Return the (x, y) coordinate for the center point of the cell that contains the specified text.  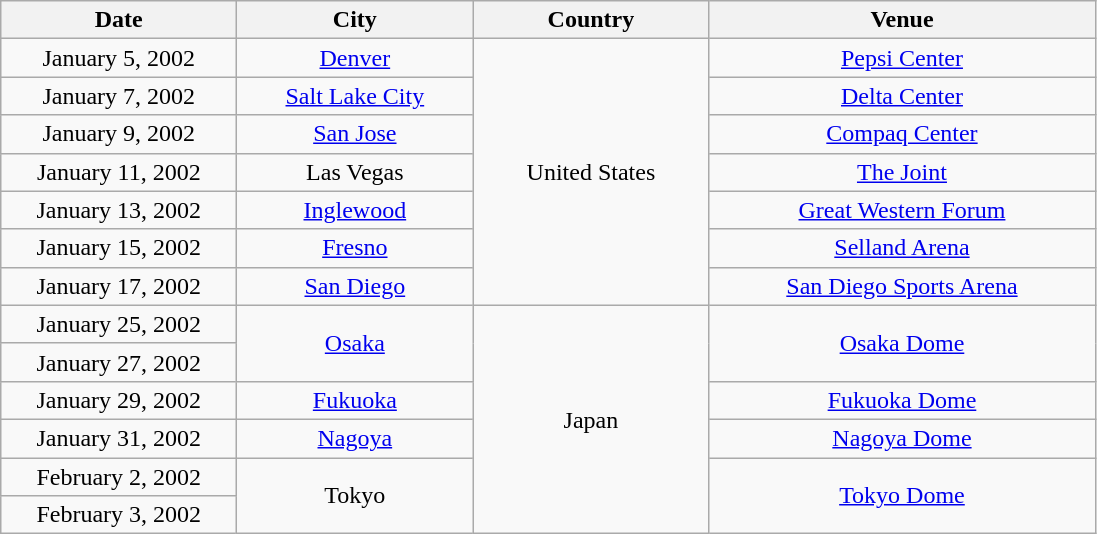
January 11, 2002 (119, 172)
Fukuoka (355, 400)
Fukuoka Dome (902, 400)
January 31, 2002 (119, 438)
February 3, 2002 (119, 515)
Venue (902, 20)
Tokyo (355, 496)
January 5, 2002 (119, 58)
Salt Lake City (355, 96)
Las Vegas (355, 172)
January 27, 2002 (119, 362)
February 2, 2002 (119, 477)
Denver (355, 58)
San Diego (355, 286)
San Jose (355, 134)
January 13, 2002 (119, 210)
City (355, 20)
January 29, 2002 (119, 400)
Tokyo Dome (902, 496)
Osaka Dome (902, 343)
Fresno (355, 248)
Delta Center (902, 96)
Nagoya (355, 438)
January 7, 2002 (119, 96)
January 9, 2002 (119, 134)
Nagoya Dome (902, 438)
Inglewood (355, 210)
The Joint (902, 172)
January 15, 2002 (119, 248)
Date (119, 20)
San Diego Sports Arena (902, 286)
Japan (591, 419)
United States (591, 172)
Osaka (355, 343)
Country (591, 20)
January 17, 2002 (119, 286)
Compaq Center (902, 134)
Selland Arena (902, 248)
January 25, 2002 (119, 324)
Great Western Forum (902, 210)
Pepsi Center (902, 58)
